Detect which cell encompasses the target text, then output its (x, y) center coordinate. 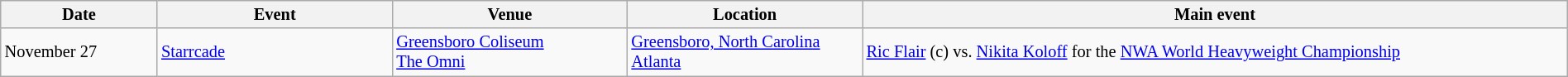
Event (275, 14)
Venue (509, 14)
November 27 (79, 52)
Starrcade (275, 52)
Ric Flair (c) vs. Nikita Koloff for the NWA World Heavyweight Championship (1216, 52)
Location (745, 14)
Main event (1216, 14)
Greensboro ColiseumThe Omni (509, 52)
Date (79, 14)
Greensboro, North CarolinaAtlanta (745, 52)
